Return the [X, Y] coordinate for the center point of the cell that contains the specified text.  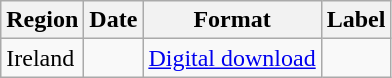
Region [42, 20]
Format [232, 20]
Label [356, 20]
Date [114, 20]
Ireland [42, 58]
Digital download [232, 58]
